Capture the cell that displays the provided text and extract its (X, Y) central coordinate. 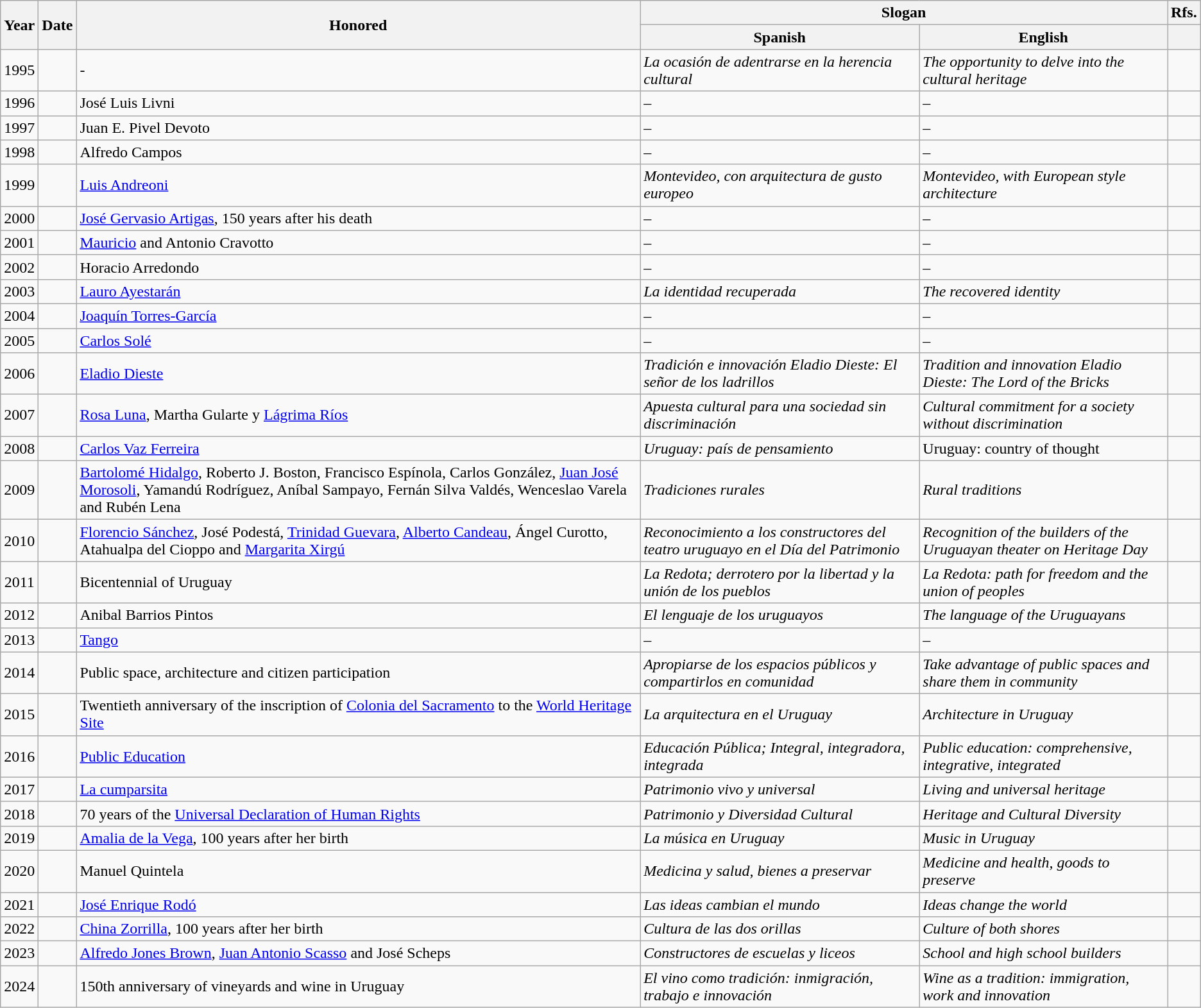
Heritage and Cultural Diversity (1043, 814)
2019 (19, 838)
Carlos Vaz Ferreira (358, 448)
Luis Andreoni (358, 185)
José Luis Livni (358, 103)
2010 (19, 540)
Amalia de la Vega, 100 years after her birth (358, 838)
2001 (19, 243)
La Redota: path for freedom and the union of peoples (1043, 583)
School and high school builders (1043, 953)
2009 (19, 490)
70 years of the Universal Declaration of Human Rights (358, 814)
Eladio Dieste (358, 373)
Medicina y salud, bienes a preservar (780, 871)
2014 (19, 672)
2022 (19, 929)
2008 (19, 448)
La cumparsita (358, 789)
Cultura de las dos orillas (780, 929)
José Gervasio Artigas, 150 years after his death (358, 218)
150th anniversary of vineyards and wine in Uruguay (358, 987)
- (358, 71)
The language of the Uruguayans (1043, 615)
Bicentennial of Uruguay (358, 583)
2021 (19, 904)
1997 (19, 128)
Carlos Solé (358, 341)
Twentieth anniversary of the inscription of Colonia del Sacramento to the World Heritage Site (358, 715)
2012 (19, 615)
Architecture in Uruguay (1043, 715)
2013 (19, 640)
Tradiciones rurales (780, 490)
El vino como tradición: inmigración, trabajo e innovación (780, 987)
La ocasión de adentrarse en la herencia cultural (780, 71)
Apropiarse de los espacios públicos y compartirlos en comunidad (780, 672)
Horacio Arredondo (358, 267)
Reconocimiento a los constructores del teatro uruguayo en el Día del Patrimonio (780, 540)
2020 (19, 871)
2005 (19, 341)
2024 (19, 987)
Slogan (904, 13)
Year (19, 25)
Uruguay: country of thought (1043, 448)
José Enrique Rodó (358, 904)
Public Education (358, 756)
Juan E. Pivel Devoto (358, 128)
Public space, architecture and citizen participation (358, 672)
2016 (19, 756)
Spanish (780, 37)
Take advantage of public spaces and share them in community (1043, 672)
Constructores de escuelas y liceos (780, 953)
Honored (358, 25)
Cultural commitment for a society without discrimination (1043, 416)
2018 (19, 814)
2006 (19, 373)
2011 (19, 583)
Tradición e innovación Eladio Dieste: El señor de los ladrillos (780, 373)
2017 (19, 789)
La identidad recuperada (780, 291)
Las ideas cambian el mundo (780, 904)
2000 (19, 218)
Tango (358, 640)
Tradition and innovation Eladio Dieste: The Lord of the Bricks (1043, 373)
Recognition of the builders of the Uruguayan theater on Heritage Day (1043, 540)
Rosa Luna, Martha Gularte y Lágrima Ríos (358, 416)
Date (58, 25)
Florencio Sánchez, José Podestá, Trinidad Guevara, Alberto Candeau, Ángel Curotto, Atahualpa del Cioppo and Margarita Xirgú (358, 540)
Patrimonio y Diversidad Cultural (780, 814)
2004 (19, 316)
2023 (19, 953)
Alfredo Campos (358, 152)
The recovered identity (1043, 291)
2007 (19, 416)
1999 (19, 185)
1998 (19, 152)
Alfredo Jones Brown, Juan Antonio Scasso and José Scheps (358, 953)
Lauro Ayestarán (358, 291)
2002 (19, 267)
Anibal Barrios Pintos (358, 615)
China Zorrilla, 100 years after her birth (358, 929)
2003 (19, 291)
1996 (19, 103)
Apuesta cultural para una sociedad sin discriminación (780, 416)
Public education: comprehensive, integrative, integrated (1043, 756)
Wine as a tradition: immigration, work and innovation (1043, 987)
Music in Uruguay (1043, 838)
Medicine and health, goods to preserve (1043, 871)
Ideas change the world (1043, 904)
Educación Pública; Integral, integradora, integrada (780, 756)
The opportunity to delve into the cultural heritage (1043, 71)
Montevideo, with European style architecture (1043, 185)
Manuel Quintela (358, 871)
Culture of both shores (1043, 929)
La arquitectura en el Uruguay (780, 715)
El lenguaje de los uruguayos (780, 615)
Living and universal heritage (1043, 789)
La música en Uruguay (780, 838)
Rural traditions (1043, 490)
Patrimonio vivo y universal (780, 789)
1995 (19, 71)
Uruguay: país de pensamiento (780, 448)
Montevideo, con arquitectura de gusto europeo (780, 185)
Rfs. (1184, 13)
2015 (19, 715)
La Redota; derrotero por la libertad y la unión de los pueblos (780, 583)
English (1043, 37)
Mauricio and Antonio Cravotto (358, 243)
Joaquín Torres-García (358, 316)
